Scan for the cell matching the given text and deliver its [x, y] coordinate at center. 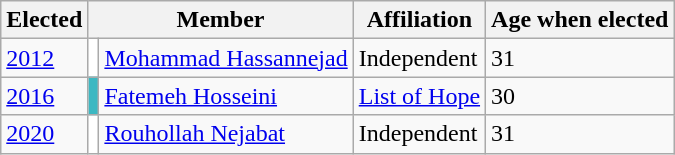
Affiliation [419, 20]
30 [580, 96]
Elected [44, 20]
Age when elected [580, 20]
List of Hope [419, 96]
Rouhollah Nejabat [226, 134]
Fatemeh Hosseini [226, 96]
Mohammad Hassannejad [226, 58]
Member [220, 20]
2016 [44, 96]
2020 [44, 134]
2012 [44, 58]
